Output the [X, Y] coordinate of the center of the cell containing the given text.  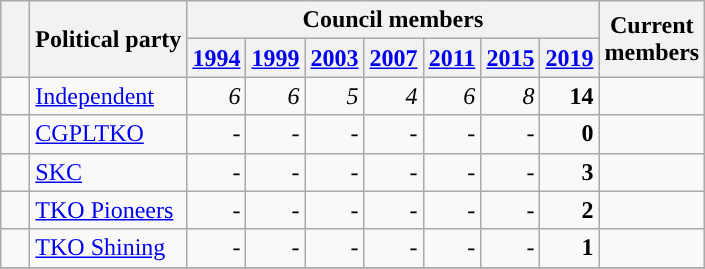
2003 [334, 58]
Independent [108, 96]
2011 [452, 58]
0 [570, 134]
CGPLTKO [108, 134]
14 [570, 96]
8 [510, 96]
TKO Shining [108, 248]
TKO Pioneers [108, 210]
2015 [510, 58]
1 [570, 248]
1999 [276, 58]
5 [334, 96]
3 [570, 172]
Political party [108, 39]
2 [570, 210]
4 [394, 96]
Currentmembers [652, 39]
1994 [216, 58]
2007 [394, 58]
SKC [108, 172]
2019 [570, 58]
Council members [393, 20]
